Provide the [X, Y] coordinate of the cell's center where the given text is located.  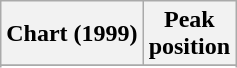
Peak position [189, 34]
Chart (1999) [72, 34]
